Scan for the cell matching the given text and deliver its (x, y) coordinate at center. 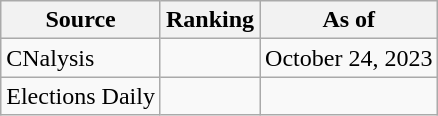
October 24, 2023 (349, 58)
As of (349, 20)
Source (81, 20)
CNalysis (81, 58)
Ranking (210, 20)
Elections Daily (81, 96)
